Provide the (X, Y) coordinate of the cell's center where the given text is located.  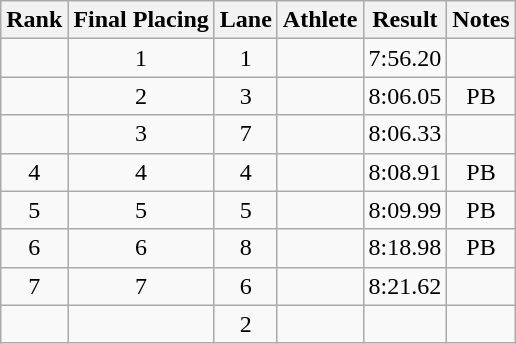
7:56.20 (405, 58)
8:09.99 (405, 210)
Rank (34, 20)
8:18.98 (405, 248)
Final Placing (141, 20)
8:21.62 (405, 286)
Result (405, 20)
8:06.05 (405, 96)
Athlete (320, 20)
8:08.91 (405, 172)
Lane (246, 20)
Notes (481, 20)
8:06.33 (405, 134)
8 (246, 248)
